For the text-containing cell, return its midpoint in [X, Y] coordinate format. 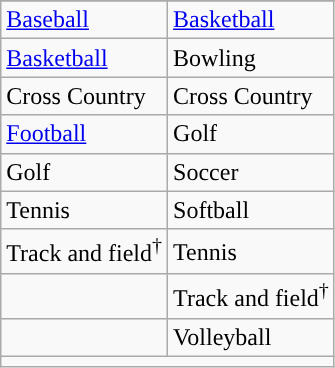
Bowling [252, 58]
Soccer [252, 172]
Football [84, 134]
Baseball [84, 20]
Softball [252, 210]
Volleyball [252, 337]
